Locate the cell with the specified text and output its (X, Y) center coordinate. 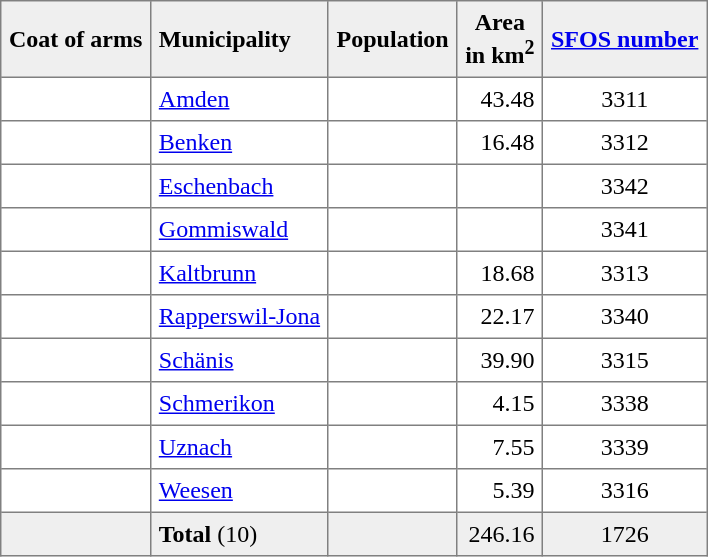
Schänis (240, 361)
18.68 (500, 274)
Municipality (240, 40)
3340 (625, 317)
3341 (625, 230)
SFOS number (625, 40)
Population (392, 40)
4.15 (500, 404)
22.17 (500, 317)
39.90 (500, 361)
Schmerikon (240, 404)
Gommiswald (240, 230)
3316 (625, 491)
3315 (625, 361)
Uznach (240, 448)
Rapperswil-Jona (240, 317)
246.16 (500, 535)
Eschenbach (240, 187)
5.39 (500, 491)
7.55 (500, 448)
Total (10) (240, 535)
Areain km2 (500, 40)
3339 (625, 448)
3311 (625, 100)
Weesen (240, 491)
16.48 (500, 143)
1726 (625, 535)
Coat of arms (76, 40)
3342 (625, 187)
3313 (625, 274)
3338 (625, 404)
Kaltbrunn (240, 274)
43.48 (500, 100)
3312 (625, 143)
Amden (240, 100)
Benken (240, 143)
